For the text-containing cell, return its midpoint in (x, y) coordinate format. 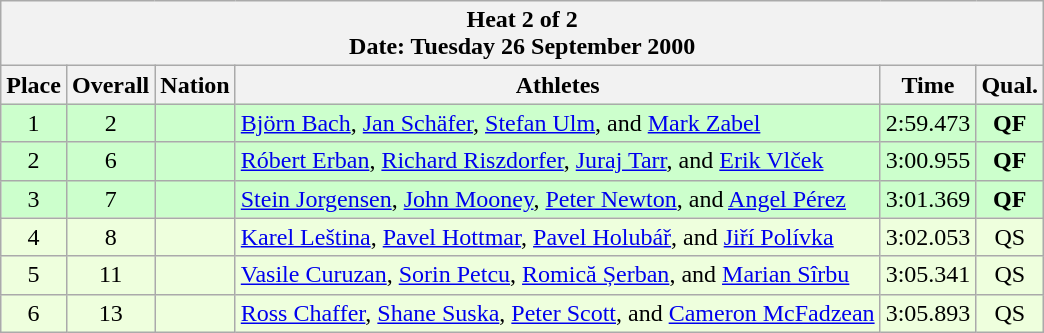
Ross Chaffer, Shane Suska, Peter Scott, and Cameron McFadzean (558, 313)
3:00.955 (928, 161)
Björn Bach, Jan Schäfer, Stefan Ulm, and Mark Zabel (558, 123)
Karel Leština, Pavel Hottmar, Pavel Holubář, and Jiří Polívka (558, 237)
Athletes (558, 85)
1 (34, 123)
11 (110, 275)
4 (34, 237)
13 (110, 313)
Heat 2 of 2 Date: Tuesday 26 September 2000 (522, 34)
3:05.893 (928, 313)
2:59.473 (928, 123)
Place (34, 85)
3:01.369 (928, 199)
7 (110, 199)
3 (34, 199)
Vasile Curuzan, Sorin Petcu, Romică Șerban, and Marian Sîrbu (558, 275)
3:05.341 (928, 275)
Nation (195, 85)
Qual. (1010, 85)
8 (110, 237)
5 (34, 275)
Overall (110, 85)
3:02.053 (928, 237)
Stein Jorgensen, John Mooney, Peter Newton, and Angel Pérez (558, 199)
Róbert Erban, Richard Riszdorfer, Juraj Tarr, and Erik Vlček (558, 161)
Time (928, 85)
